Extract the [x, y] coordinate from the center of the cell holding the provided text.  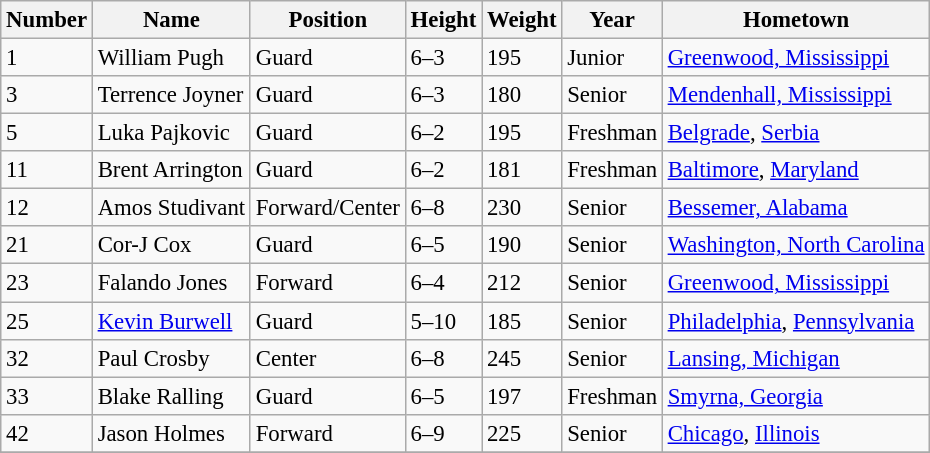
5 [47, 133]
Junior [612, 58]
Amos Studivant [171, 208]
11 [47, 170]
Forward/Center [328, 208]
6–9 [443, 433]
23 [47, 283]
Washington, North Carolina [796, 245]
Jason Holmes [171, 433]
Terrence Joyner [171, 95]
Luka Pajkovic [171, 133]
Paul Crosby [171, 358]
Number [47, 20]
Falando Jones [171, 283]
245 [522, 358]
Chicago, Illinois [796, 433]
230 [522, 208]
1 [47, 58]
25 [47, 321]
225 [522, 433]
21 [47, 245]
Bessemer, Alabama [796, 208]
212 [522, 283]
William Pugh [171, 58]
Belgrade, Serbia [796, 133]
12 [47, 208]
Position [328, 20]
Baltimore, Maryland [796, 170]
180 [522, 95]
32 [47, 358]
Hometown [796, 20]
Center [328, 358]
Smyrna, Georgia [796, 396]
6–4 [443, 283]
3 [47, 95]
Kevin Burwell [171, 321]
Brent Arrington [171, 170]
Mendenhall, Mississippi [796, 95]
Weight [522, 20]
Lansing, Michigan [796, 358]
5–10 [443, 321]
42 [47, 433]
197 [522, 396]
Height [443, 20]
Name [171, 20]
Year [612, 20]
33 [47, 396]
Cor-J Cox [171, 245]
Philadelphia, Pennsylvania [796, 321]
190 [522, 245]
185 [522, 321]
Blake Ralling [171, 396]
181 [522, 170]
